Return [x, y] of the center of cell containing provided text 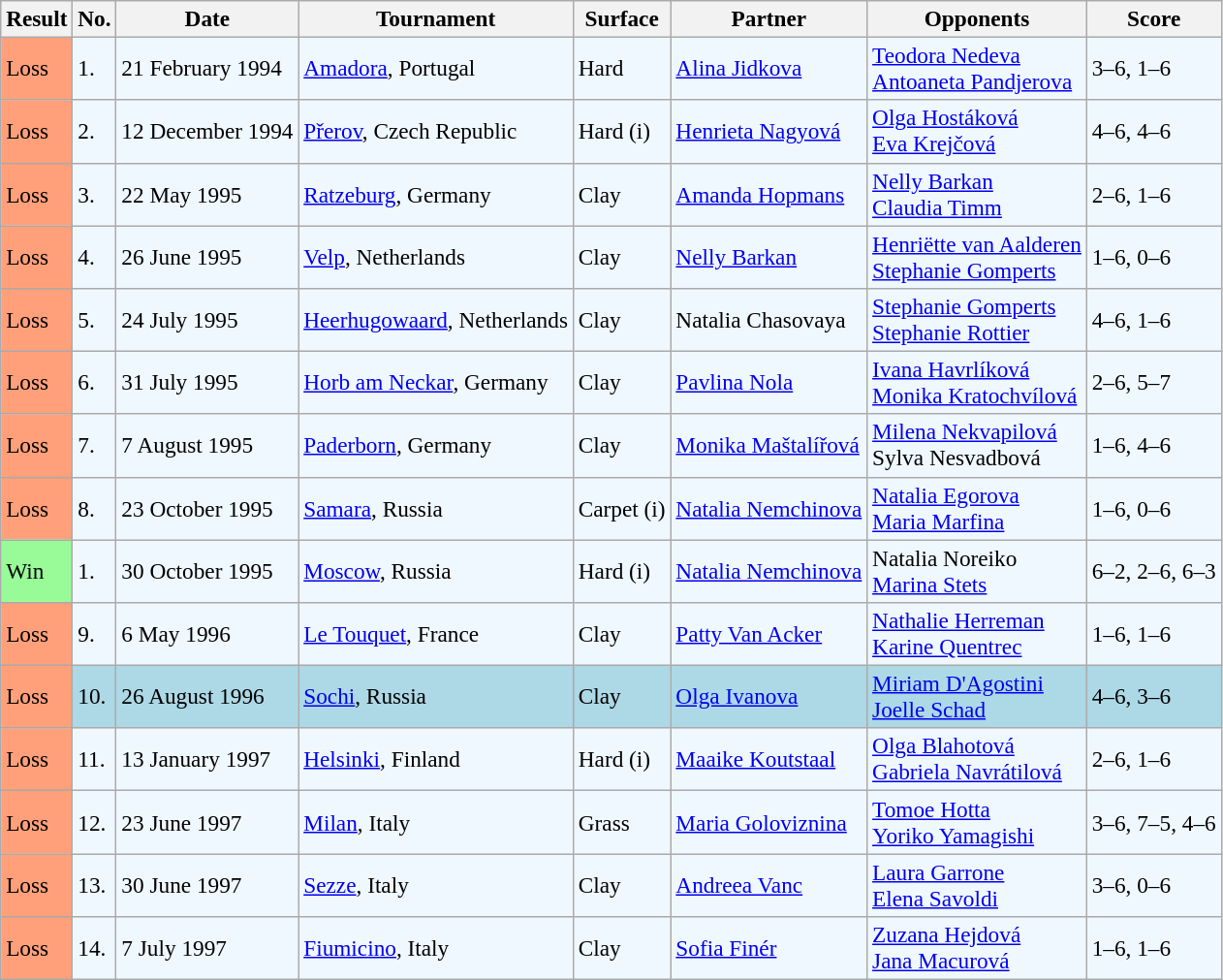
30 June 1997 [207, 884]
Olga Ivanova [769, 696]
2. [95, 132]
Heerhugowaard, Netherlands [436, 320]
6–2, 2–6, 6–3 [1153, 570]
1–6, 4–6 [1153, 446]
22 May 1995 [207, 194]
7 August 1995 [207, 446]
Win [37, 570]
9. [95, 634]
5. [95, 320]
Natalia Chasovaya [769, 320]
Result [37, 18]
10. [95, 696]
4–6, 4–6 [1153, 132]
Pavlina Nola [769, 382]
Natalia Egorova Maria Marfina [977, 508]
Sezze, Italy [436, 884]
Velp, Netherlands [436, 256]
13. [95, 884]
Partner [769, 18]
Henriëtte van Aalderen Stephanie Gomperts [977, 256]
Milan, Italy [436, 822]
Opponents [977, 18]
Natalia Noreiko Marina Stets [977, 570]
Samara, Russia [436, 508]
7. [95, 446]
Patty Van Acker [769, 634]
26 June 1995 [207, 256]
Nelly Barkan [769, 256]
7 July 1997 [207, 948]
12. [95, 822]
Stephanie Gomperts Stephanie Rottier [977, 320]
Score [1153, 18]
Nathalie Herreman Karine Quentrec [977, 634]
13 January 1997 [207, 760]
Miriam D'Agostini Joelle Schad [977, 696]
Henrieta Nagyová [769, 132]
Le Touquet, France [436, 634]
4–6, 1–6 [1153, 320]
Surface [622, 18]
3–6, 7–5, 4–6 [1153, 822]
26 August 1996 [207, 696]
Milena Nekvapilová Sylva Nesvadbová [977, 446]
Carpet (i) [622, 508]
30 October 1995 [207, 570]
31 July 1995 [207, 382]
21 February 1994 [207, 68]
4–6, 3–6 [1153, 696]
24 July 1995 [207, 320]
Olga Blahotová Gabriela Navrátilová [977, 760]
Tournament [436, 18]
Moscow, Russia [436, 570]
Sochi, Russia [436, 696]
6. [95, 382]
8. [95, 508]
3–6, 1–6 [1153, 68]
Ivana Havrlíková Monika Kratochvílová [977, 382]
Sofia Finér [769, 948]
4. [95, 256]
Paderborn, Germany [436, 446]
14. [95, 948]
Amanda Hopmans [769, 194]
Alina Jidkova [769, 68]
Fiumicino, Italy [436, 948]
Nelly Barkan Claudia Timm [977, 194]
Maria Goloviznina [769, 822]
Helsinki, Finland [436, 760]
Date [207, 18]
3. [95, 194]
2–6, 5–7 [1153, 382]
Olga Hostáková Eva Krejčová [977, 132]
Amadora, Portugal [436, 68]
Monika Maštalířová [769, 446]
11. [95, 760]
Zuzana Hejdová Jana Macurová [977, 948]
Ratzeburg, Germany [436, 194]
6 May 1996 [207, 634]
12 December 1994 [207, 132]
Přerov, Czech Republic [436, 132]
Horb am Neckar, Germany [436, 382]
23 October 1995 [207, 508]
Andreea Vanc [769, 884]
Maaike Koutstaal [769, 760]
Hard [622, 68]
Teodora Nedeva Antoaneta Pandjerova [977, 68]
Tomoe Hotta Yoriko Yamagishi [977, 822]
No. [95, 18]
Grass [622, 822]
23 June 1997 [207, 822]
Laura Garrone Elena Savoldi [977, 884]
3–6, 0–6 [1153, 884]
